Provide the [X, Y] coordinate of the cell's center where the given text is located.  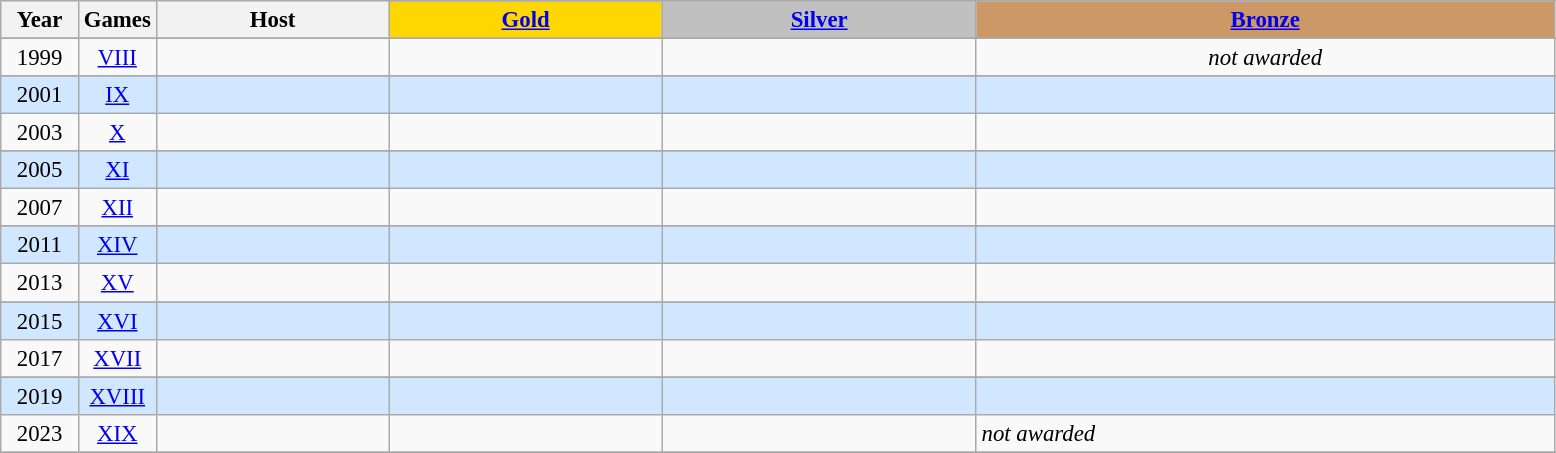
Gold [526, 20]
Year [40, 20]
2017 [40, 358]
Bronze [1265, 20]
XVII [117, 358]
XIV [117, 245]
2023 [40, 433]
2007 [40, 208]
XVIII [117, 396]
XI [117, 170]
XVI [117, 321]
Silver [819, 20]
XIX [117, 433]
X [117, 133]
XV [117, 283]
VIII [117, 58]
2003 [40, 133]
IX [117, 95]
XII [117, 208]
Host [272, 20]
2013 [40, 283]
2005 [40, 170]
2019 [40, 396]
Games [117, 20]
1999 [40, 58]
2015 [40, 321]
2001 [40, 95]
2011 [40, 245]
